Output the [x, y] coordinate of the center of the cell containing the given text.  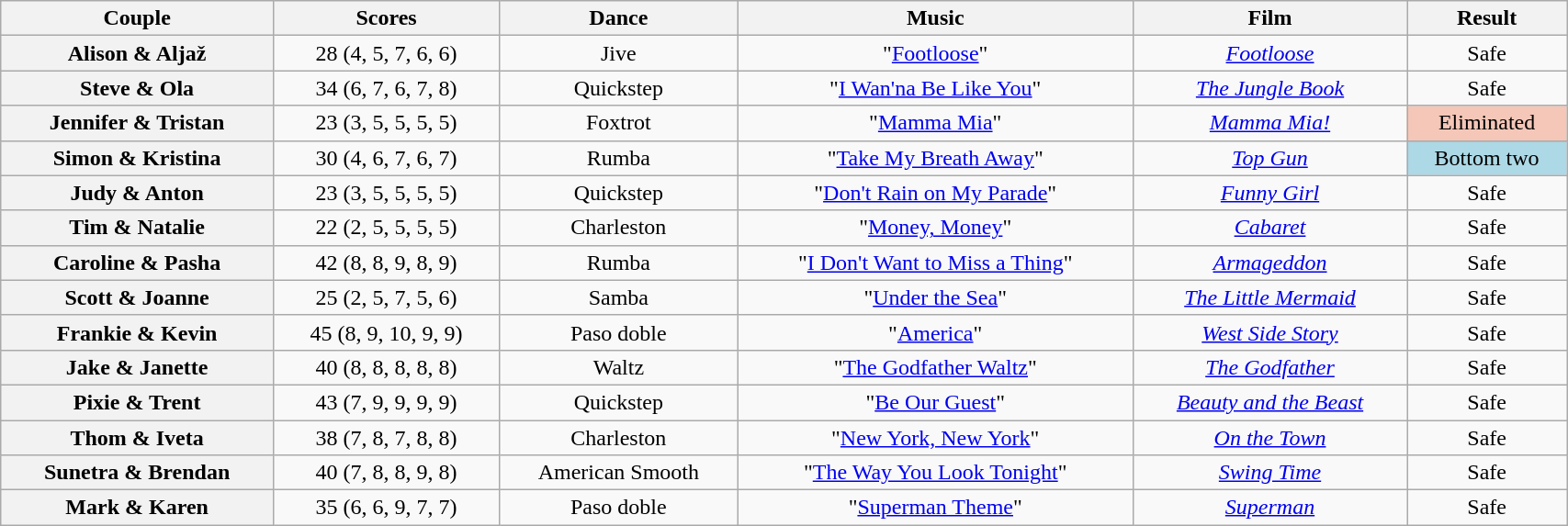
Jive [619, 53]
30 (4, 6, 7, 6, 7) [386, 158]
The Little Mermaid [1269, 297]
"New York, New York" [935, 438]
43 (7, 9, 9, 9, 9) [386, 402]
Tim & Natalie [138, 228]
35 (6, 6, 9, 7, 7) [386, 508]
"Under the Sea" [935, 297]
"Don't Rain on My Parade" [935, 193]
"I Don't Want to Miss a Thing" [935, 263]
Funny Girl [1269, 193]
"Money, Money" [935, 228]
Waltz [619, 367]
Pixie & Trent [138, 402]
Result [1487, 18]
"Mamma Mia" [935, 123]
The Godfather [1269, 367]
Mark & Karen [138, 508]
Swing Time [1269, 473]
Foxtrot [619, 123]
Film [1269, 18]
45 (8, 9, 10, 9, 9) [386, 332]
Jake & Janette [138, 367]
Couple [138, 18]
Simon & Kristina [138, 158]
Caroline & Pasha [138, 263]
38 (7, 8, 7, 8, 8) [386, 438]
"Be Our Guest" [935, 402]
Music [935, 18]
42 (8, 8, 9, 8, 9) [386, 263]
Beauty and the Beast [1269, 402]
Scott & Joanne [138, 297]
Judy & Anton [138, 193]
"The Godfather Waltz" [935, 367]
"Footloose" [935, 53]
28 (4, 5, 7, 6, 6) [386, 53]
Cabaret [1269, 228]
40 (7, 8, 8, 9, 8) [386, 473]
Mamma Mia! [1269, 123]
Dance [619, 18]
40 (8, 8, 8, 8, 8) [386, 367]
"I Wan'na Be Like You" [935, 88]
Footloose [1269, 53]
Alison & Aljaž [138, 53]
Samba [619, 297]
Armageddon [1269, 263]
Jennifer & Tristan [138, 123]
Eliminated [1487, 123]
Sunetra & Brendan [138, 473]
Scores [386, 18]
On the Town [1269, 438]
Steve & Ola [138, 88]
Bottom two [1487, 158]
West Side Story [1269, 332]
25 (2, 5, 7, 5, 6) [386, 297]
"America" [935, 332]
"Superman Theme" [935, 508]
American Smooth [619, 473]
34 (6, 7, 6, 7, 8) [386, 88]
"The Way You Look Tonight" [935, 473]
22 (2, 5, 5, 5, 5) [386, 228]
Frankie & Kevin [138, 332]
The Jungle Book [1269, 88]
Thom & Iveta [138, 438]
Top Gun [1269, 158]
"Take My Breath Away" [935, 158]
Superman [1269, 508]
